From the cell containing the given text, extract its center point as [X, Y] coordinate. 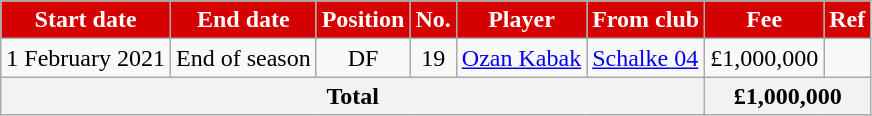
19 [433, 58]
Total [353, 96]
No. [433, 20]
Position [363, 20]
DF [363, 58]
Player [521, 20]
Start date [86, 20]
Fee [764, 20]
Schalke 04 [646, 58]
End of season [243, 58]
Ozan Kabak [521, 58]
End date [243, 20]
Ref [848, 20]
From club [646, 20]
1 February 2021 [86, 58]
